Identify which cell holds the provided text, then report its (x, y) central coordinate. 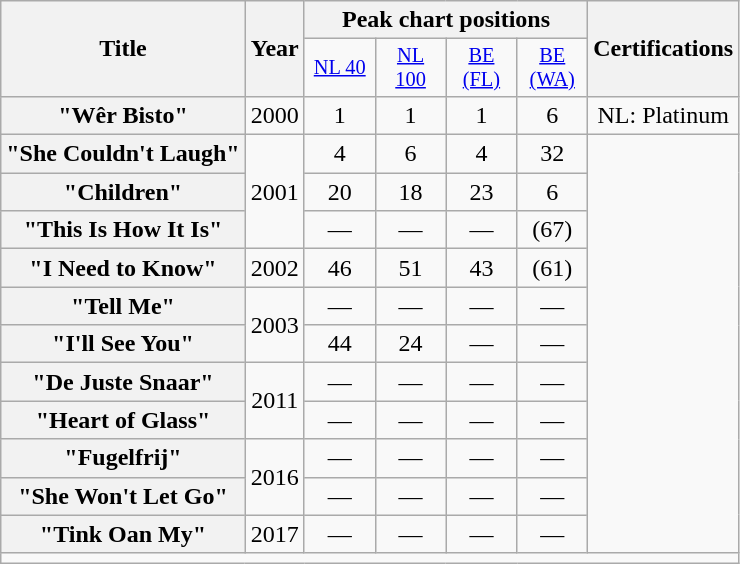
(61) (552, 268)
2001 (274, 192)
18 (410, 192)
2011 (274, 401)
"Tink Oan My" (123, 534)
44 (340, 344)
51 (410, 268)
2003 (274, 325)
2002 (274, 268)
23 (482, 192)
"De Juste Snaar" (123, 382)
"I Need to Know" (123, 268)
"Heart of Glass" (123, 420)
46 (340, 268)
32 (552, 154)
"She Won't Let Go" (123, 496)
43 (482, 268)
Title (123, 49)
"Fugelfrij" (123, 458)
Certifications (664, 49)
"She Couldn't Laugh" (123, 154)
24 (410, 344)
"Tell Me" (123, 306)
NL 40 (340, 68)
Peak chart positions (446, 20)
BE (WA) (552, 68)
"Wêr Bisto" (123, 115)
2017 (274, 534)
2000 (274, 115)
20 (340, 192)
NL: Platinum (664, 115)
"I'll See You" (123, 344)
Year (274, 49)
(67) (552, 230)
NL 100 (410, 68)
2016 (274, 477)
BE (FL) (482, 68)
"This Is How It Is" (123, 230)
"Children" (123, 192)
